Extract the (X, Y) coordinate from the center of the cell holding the provided text.  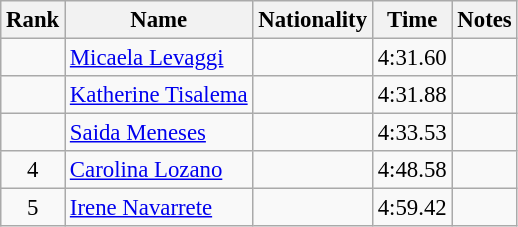
4:59.42 (412, 208)
Irene Navarrete (159, 208)
Saida Meneses (159, 133)
Micaela Levaggi (159, 58)
4:31.60 (412, 58)
4:48.58 (412, 170)
4:31.88 (412, 95)
Nationality (312, 20)
Name (159, 20)
4:33.53 (412, 133)
Rank (33, 20)
Carolina Lozano (159, 170)
Notes (484, 20)
Time (412, 20)
Katherine Tisalema (159, 95)
5 (33, 208)
4 (33, 170)
